Return (X, Y) of the center of cell containing provided text 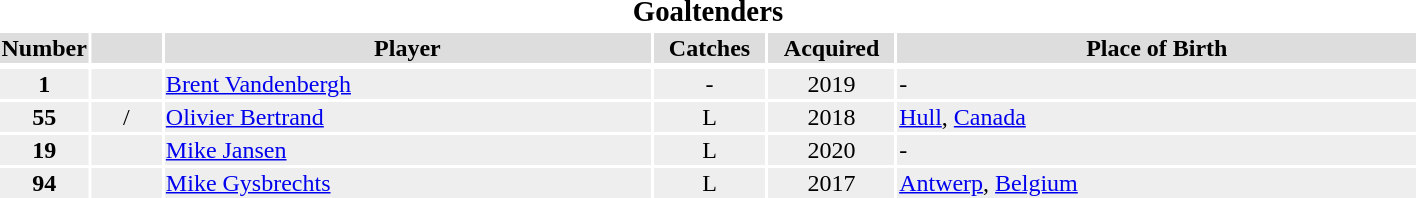
Brent Vandenbergh (407, 84)
2020 (832, 150)
Mike Gysbrechts (407, 183)
2018 (832, 117)
Antwerp, Belgium (1157, 183)
Player (407, 48)
55 (44, 117)
Catches (709, 48)
Olivier Bertrand (407, 117)
Acquired (832, 48)
Number (44, 48)
19 (44, 150)
1 (44, 84)
2017 (832, 183)
Hull, Canada (1157, 117)
Mike Jansen (407, 150)
Place of Birth (1157, 48)
94 (44, 183)
2019 (832, 84)
/ (126, 117)
